Return [X, Y] of the center of cell containing provided text 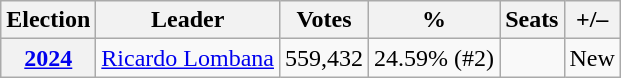
559,432 [324, 58]
Leader [188, 20]
Seats [532, 20]
New [592, 58]
Ricardo Lombana [188, 58]
+/– [592, 20]
Votes [324, 20]
Election [48, 20]
24.59% (#2) [434, 58]
2024 [48, 58]
% [434, 20]
